Return the (X, Y) coordinate for the center point of the cell that contains the specified text.  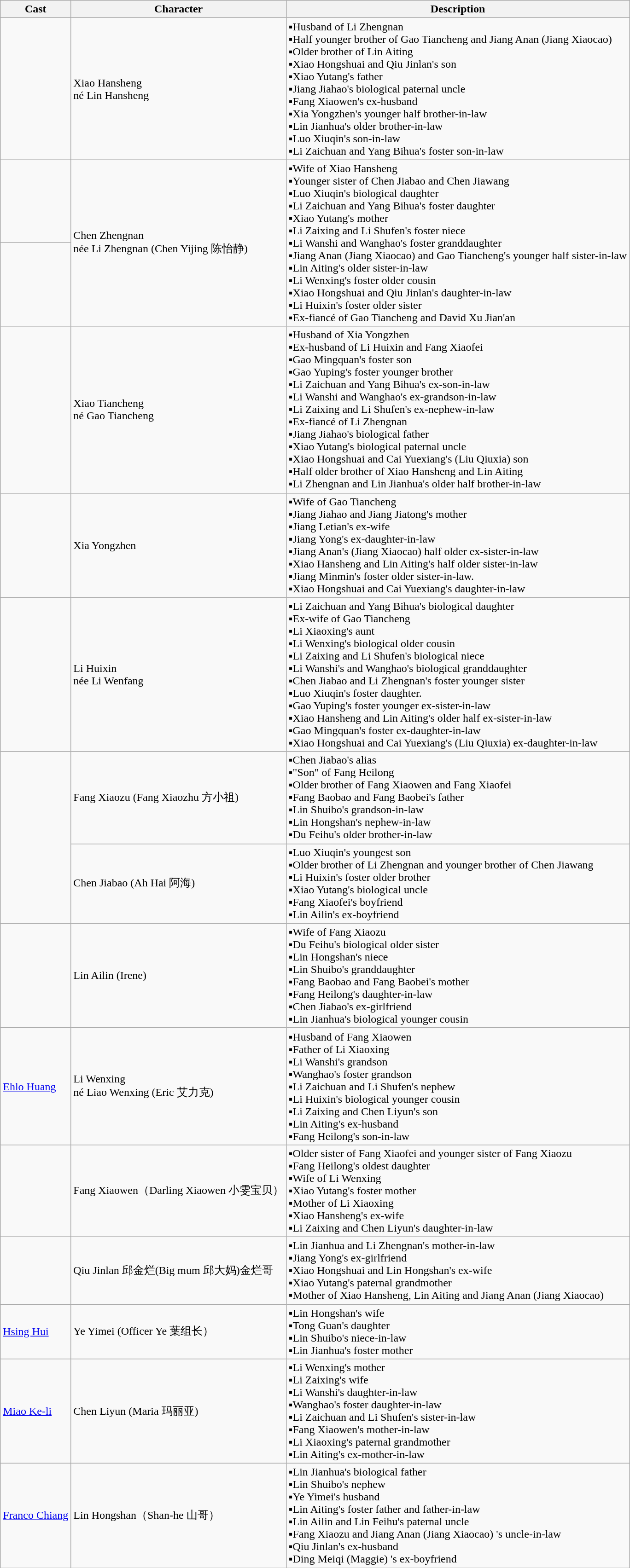
▪Lin Hongshan's wife ▪Tong Guan's daughter ▪Lin Shuibo's niece-in-law ▪Lin Jianhua's foster mother (458, 1332)
Lin Hongshan（Shan-he 山哥） (179, 1516)
Fang Xiaowen（Darling Xiaowen 小雯宝贝） (179, 1191)
Chen Jiabao (Ah Hai 阿海) (179, 884)
Hsing Hui (36, 1332)
Li Wenxingné Liao Wenxing (Eric 艾力克) (179, 1086)
Ye Yimei (Officer Ye 葉组长） (179, 1332)
Character (179, 9)
Xiao Hanshengné Lin Hansheng (179, 89)
Miao Ke-li (36, 1411)
Ehlo Huang (36, 1086)
Xia Yongzhen (179, 545)
Chen Liyun (Maria 玛丽亚) (179, 1411)
Fang Xiaozu (Fang Xiaozhu 方小祖) (179, 798)
Franco Chiang (36, 1516)
Li Huixinnée Li Wenfang (179, 675)
Xiao Tianchengné Gao Tiancheng (179, 410)
Chen Zhengnannée Li Zhengnan (Chen Yijing 陈怡静) (179, 243)
Cast (36, 9)
Description (458, 9)
Lin Ailin (Irene) (179, 976)
Qiu Jinlan 邱金烂(Big mum 邱大妈)金烂哥 (179, 1270)
